Find where the given text appears and provide that cell's center as [X, Y] coordinate. 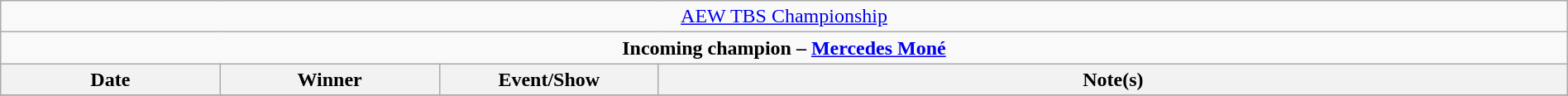
AEW TBS Championship [784, 17]
Event/Show [549, 79]
Date [111, 79]
Winner [329, 79]
Note(s) [1113, 79]
Incoming champion – Mercedes Moné [784, 48]
